Return (x, y) of the center of cell containing provided text 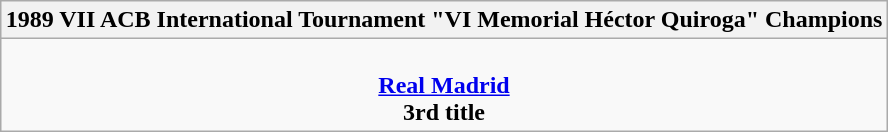
Real Madrid 3rd title (444, 85)
1989 VII ACB International Tournament "VI Memorial Héctor Quiroga" Champions (444, 20)
